Provide the [X, Y] coordinate of the cell's center where the given text is located.  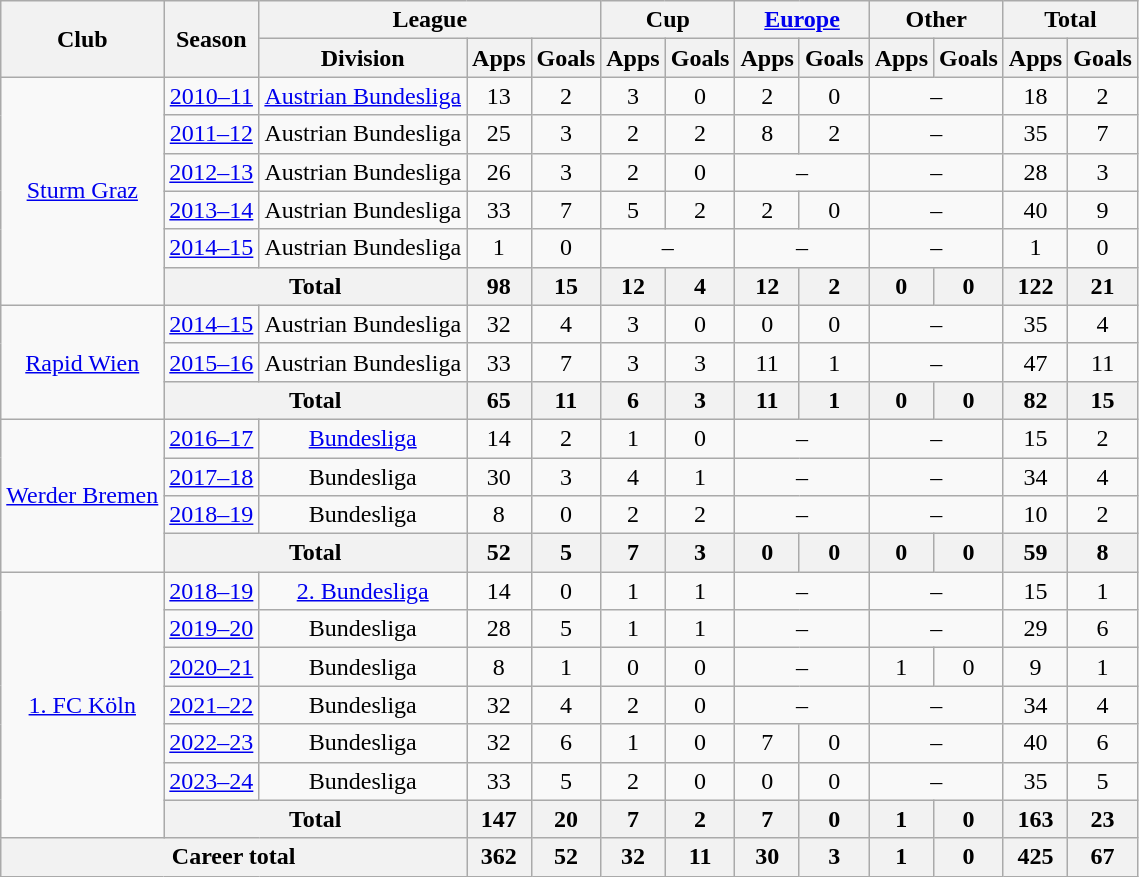
2012–13 [212, 172]
2010–11 [212, 96]
2011–12 [212, 134]
Werder Bremen [82, 495]
Season [212, 39]
Cup [668, 20]
Division [363, 58]
362 [499, 857]
67 [1103, 857]
2013–14 [212, 210]
425 [1035, 857]
47 [1035, 362]
29 [1035, 629]
25 [499, 134]
Sturm Graz [82, 191]
82 [1035, 400]
65 [499, 400]
Europe [802, 20]
2021–22 [212, 705]
2022–23 [212, 743]
2015–16 [212, 362]
2017–18 [212, 477]
2. Bundesliga [363, 591]
2019–20 [212, 629]
Club [82, 39]
Rapid Wien [82, 362]
League [430, 20]
26 [499, 172]
21 [1103, 286]
Other [936, 20]
1. FC Köln [82, 705]
122 [1035, 286]
98 [499, 286]
Career total [234, 857]
23 [1103, 819]
20 [566, 819]
147 [499, 819]
2023–24 [212, 781]
2016–17 [212, 438]
59 [1035, 553]
18 [1035, 96]
13 [499, 96]
10 [1035, 515]
2020–21 [212, 667]
163 [1035, 819]
